Extract the (x, y) coordinate from the center of the cell holding the provided text.  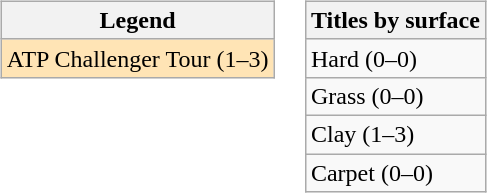
Hard (0–0) (395, 58)
Grass (0–0) (395, 96)
Carpet (0–0) (395, 173)
Legend (138, 20)
Titles by surface (395, 20)
ATP Challenger Tour (1–3) (138, 58)
Clay (1–3) (395, 134)
